Detect which cell encompasses the target text, then output its (x, y) center coordinate. 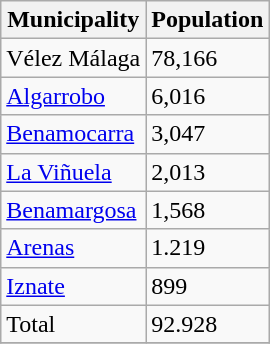
Benamargosa (74, 210)
1,568 (208, 210)
Population (208, 20)
Vélez Málaga (74, 58)
Iznate (74, 286)
Algarrobo (74, 96)
Municipality (74, 20)
78,166 (208, 58)
1.219 (208, 248)
6,016 (208, 96)
3,047 (208, 134)
Arenas (74, 248)
899 (208, 286)
92.928 (208, 324)
2,013 (208, 172)
La Viñuela (74, 172)
Benamocarra (74, 134)
Total (74, 324)
